Extract the [x, y] coordinate from the center of the cell holding the provided text.  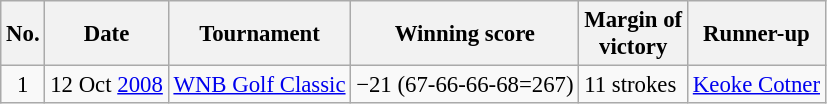
No. [23, 34]
11 strokes [634, 85]
Tournament [260, 34]
−21 (67-66-66-68=267) [465, 85]
Keoke Cotner [757, 85]
Runner-up [757, 34]
Margin ofvictory [634, 34]
Date [106, 34]
12 Oct 2008 [106, 85]
1 [23, 85]
WNB Golf Classic [260, 85]
Winning score [465, 34]
